For the text-containing cell, return its midpoint in [X, Y] coordinate format. 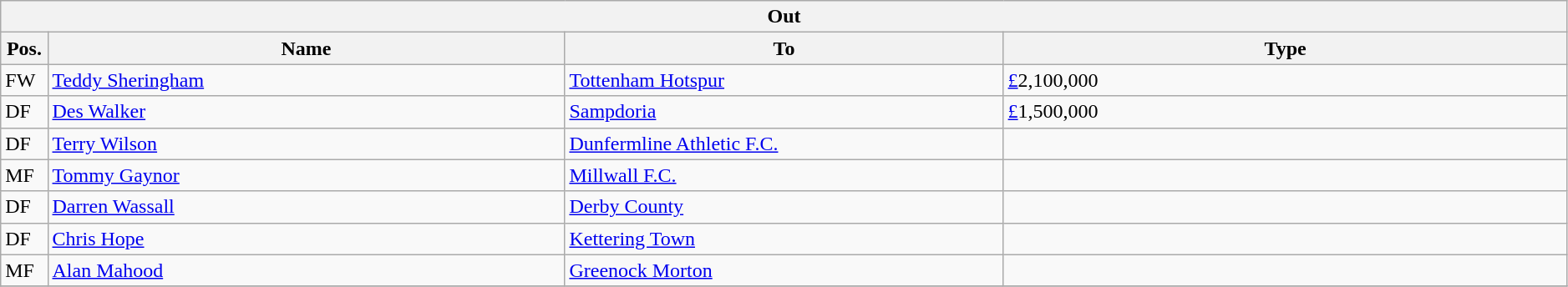
Alan Mahood [306, 270]
Dunfermline Athletic F.C. [784, 143]
£1,500,000 [1285, 112]
Type [1285, 48]
Teddy Sheringham [306, 80]
Terry Wilson [306, 143]
Tottenham Hotspur [784, 80]
Kettering Town [784, 239]
Chris Hope [306, 239]
To [784, 48]
Derby County [784, 207]
Pos. [24, 48]
Sampdoria [784, 112]
FW [24, 80]
Des Walker [306, 112]
Millwall F.C. [784, 175]
Tommy Gaynor [306, 175]
Greenock Morton [784, 270]
Darren Wassall [306, 207]
Out [784, 17]
£2,100,000 [1285, 80]
Name [306, 48]
